Output the (X, Y) coordinate of the center of the cell containing the given text.  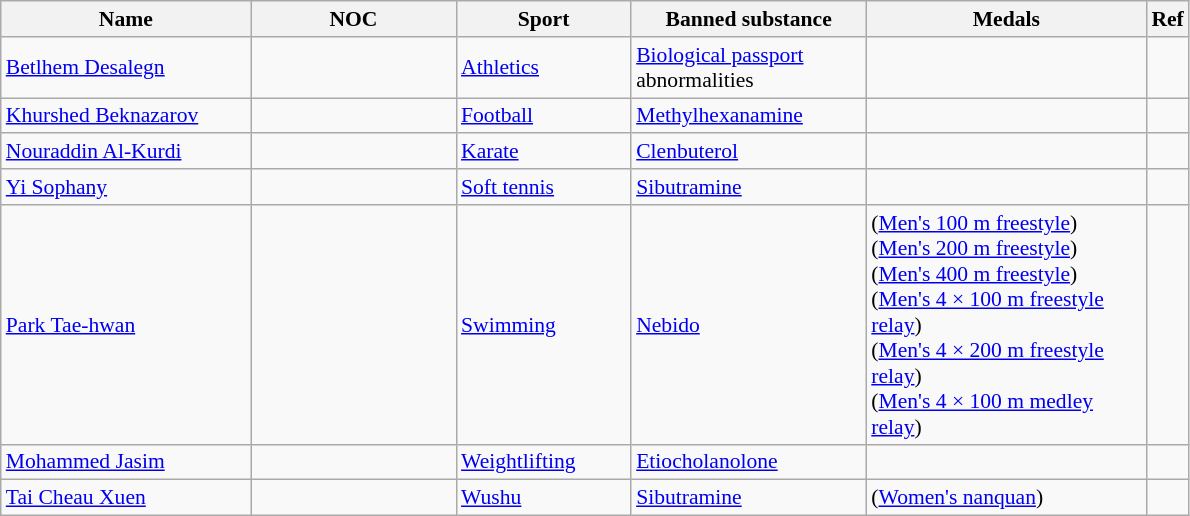
Weightlifting (544, 462)
Soft tennis (544, 187)
Nouraddin Al-Kurdi (126, 152)
Medals (1006, 19)
Sport (544, 19)
(Women's nanquan) (1006, 498)
Swimming (544, 325)
Clenbuterol (748, 152)
Park Tae-hwan (126, 325)
Athletics (544, 68)
Nebido (748, 325)
Mohammed Jasim (126, 462)
Wushu (544, 498)
Methylhexanamine (748, 116)
Khurshed Beknazarov (126, 116)
Banned substance (748, 19)
Betlhem Desalegn (126, 68)
NOC (354, 19)
Biological passport abnormalities (748, 68)
Name (126, 19)
Karate (544, 152)
Ref (1167, 19)
Yi Sophany (126, 187)
Etiocholanolone (748, 462)
Football (544, 116)
Tai Cheau Xuen (126, 498)
